Return [x, y] of the center of cell containing provided text 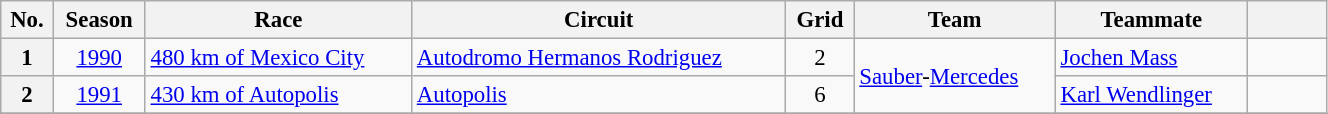
Jochen Mass [1151, 58]
Race [278, 20]
480 km of Mexico City [278, 58]
Grid [820, 20]
6 [820, 95]
Teammate [1151, 20]
Team [954, 20]
Sauber-Mercedes [954, 76]
Karl Wendlinger [1151, 95]
Autopolis [599, 95]
Season [99, 20]
Circuit [599, 20]
No. [27, 20]
1991 [99, 95]
1 [27, 58]
1990 [99, 58]
Autodromo Hermanos Rodriguez [599, 58]
430 km of Autopolis [278, 95]
